Return the (x, y) coordinate for the center point of the cell that contains the specified text.  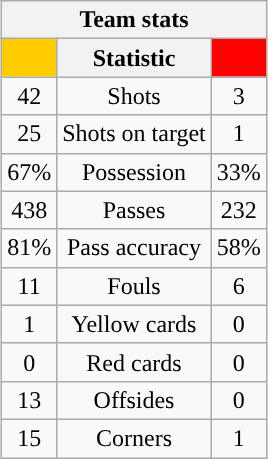
Statistic (134, 58)
438 (30, 210)
13 (30, 400)
Yellow cards (134, 324)
232 (238, 210)
67% (30, 172)
15 (30, 438)
Shots (134, 96)
6 (238, 286)
58% (238, 248)
3 (238, 96)
Shots on target (134, 134)
Offsides (134, 400)
81% (30, 248)
42 (30, 96)
Fouls (134, 286)
Possession (134, 172)
Pass accuracy (134, 248)
Team stats (134, 20)
Red cards (134, 362)
25 (30, 134)
33% (238, 172)
Passes (134, 210)
Corners (134, 438)
11 (30, 286)
